For the text-containing cell, return its midpoint in [X, Y] coordinate format. 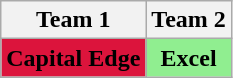
Excel [189, 58]
Team 1 [74, 20]
Capital Edge [74, 58]
Team 2 [189, 20]
